Output the (X, Y) coordinate of the center of the cell containing the given text.  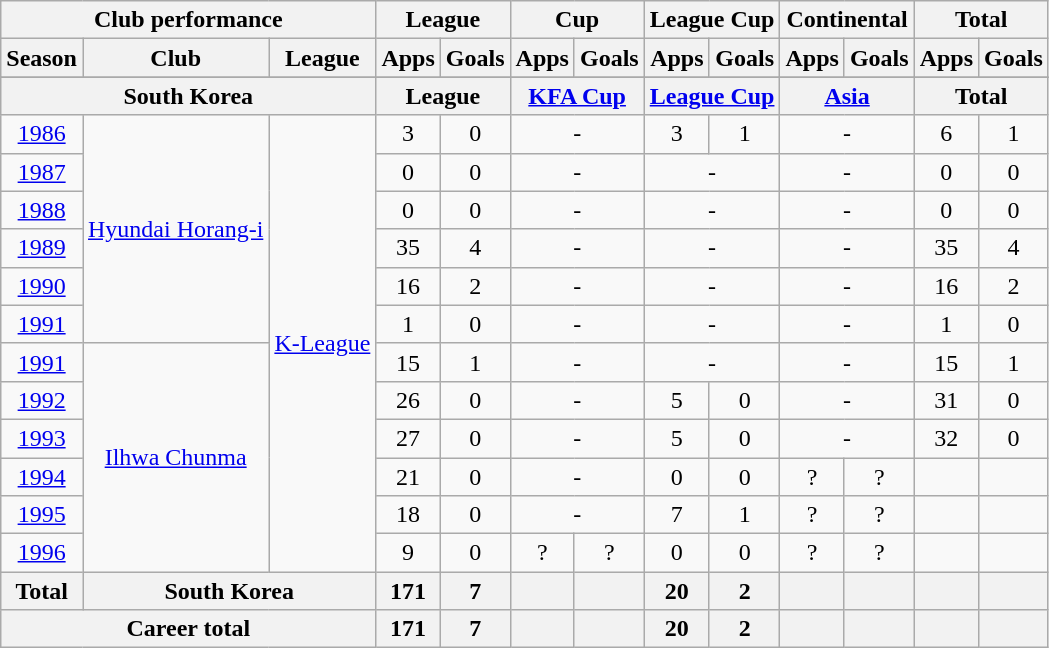
1992 (42, 400)
21 (408, 477)
1995 (42, 515)
1989 (42, 248)
Hyundai Horang-i (175, 229)
1994 (42, 477)
Cup (577, 20)
6 (946, 134)
K-League (322, 344)
1990 (42, 286)
1988 (42, 210)
31 (946, 400)
27 (408, 438)
Career total (188, 629)
Season (42, 58)
1993 (42, 438)
1996 (42, 553)
Asia (847, 96)
Club performance (188, 20)
Continental (847, 20)
Ilhwa Chunma (175, 457)
26 (408, 400)
Club (175, 58)
18 (408, 515)
9 (408, 553)
1986 (42, 134)
KFA Cup (577, 96)
1987 (42, 172)
32 (946, 438)
